Scan for the cell matching the given text and deliver its (X, Y) coordinate at center. 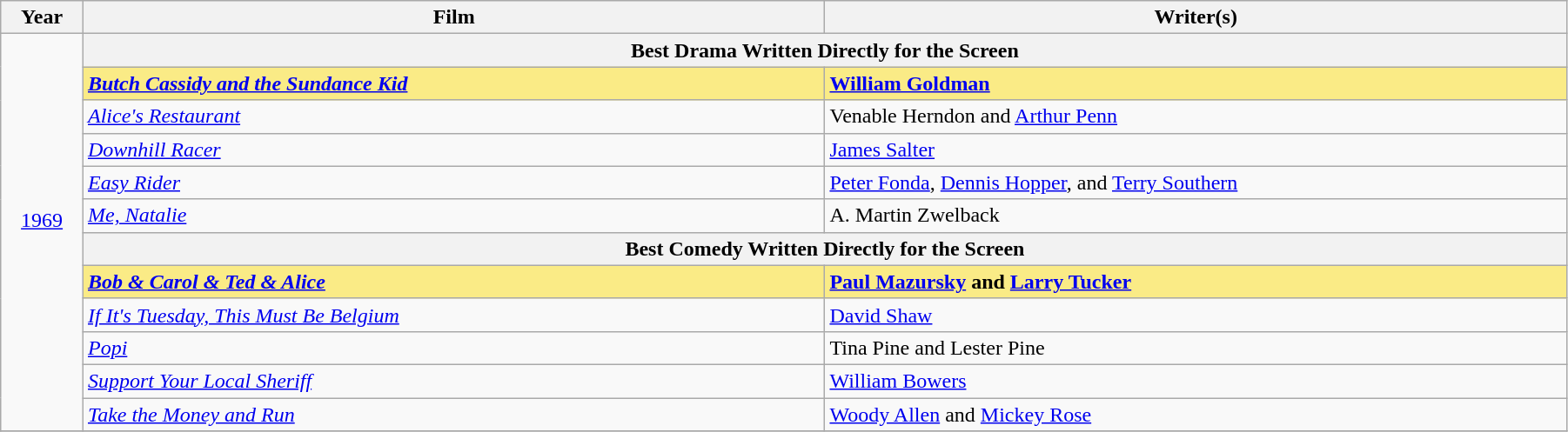
Woody Allen and Mickey Rose (1196, 415)
Best Comedy Written Directly for the Screen (825, 249)
Butch Cassidy and the Sundance Kid (453, 83)
Film (453, 17)
Bob & Carol & Ted & Alice (453, 282)
Me, Natalie (453, 216)
Popi (453, 348)
Downhill Racer (453, 150)
Year (42, 17)
Tina Pine and Lester Pine (1196, 348)
Alice's Restaurant (453, 116)
David Shaw (1196, 315)
James Salter (1196, 150)
Peter Fonda, Dennis Hopper, and Terry Southern (1196, 183)
A. Martin Zwelback (1196, 216)
Easy Rider (453, 183)
1969 (42, 233)
Take the Money and Run (453, 415)
William Bowers (1196, 381)
Venable Herndon and Arthur Penn (1196, 116)
If It's Tuesday, This Must Be Belgium (453, 315)
Support Your Local Sheriff (453, 381)
Best Drama Written Directly for the Screen (825, 50)
William Goldman (1196, 83)
Writer(s) (1196, 17)
Paul Mazursky and Larry Tucker (1196, 282)
